Locate the cell with the specified text and output its (x, y) center coordinate. 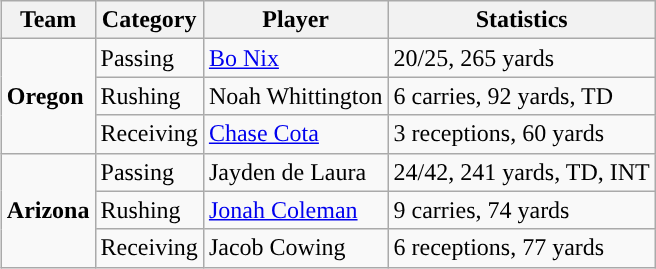
Bo Nix (296, 58)
Team (48, 20)
24/42, 241 yards, TD, INT (522, 172)
Jonah Coleman (296, 210)
Statistics (522, 20)
20/25, 265 yards (522, 58)
Category (149, 20)
3 receptions, 60 yards (522, 134)
6 carries, 92 yards, TD (522, 96)
6 receptions, 77 yards (522, 248)
Oregon (48, 96)
9 carries, 74 yards (522, 210)
Jacob Cowing (296, 248)
Jayden de Laura (296, 172)
Arizona (48, 210)
Chase Cota (296, 134)
Player (296, 20)
Noah Whittington (296, 96)
